Provide the (X, Y) coordinate of the cell's center where the given text is located.  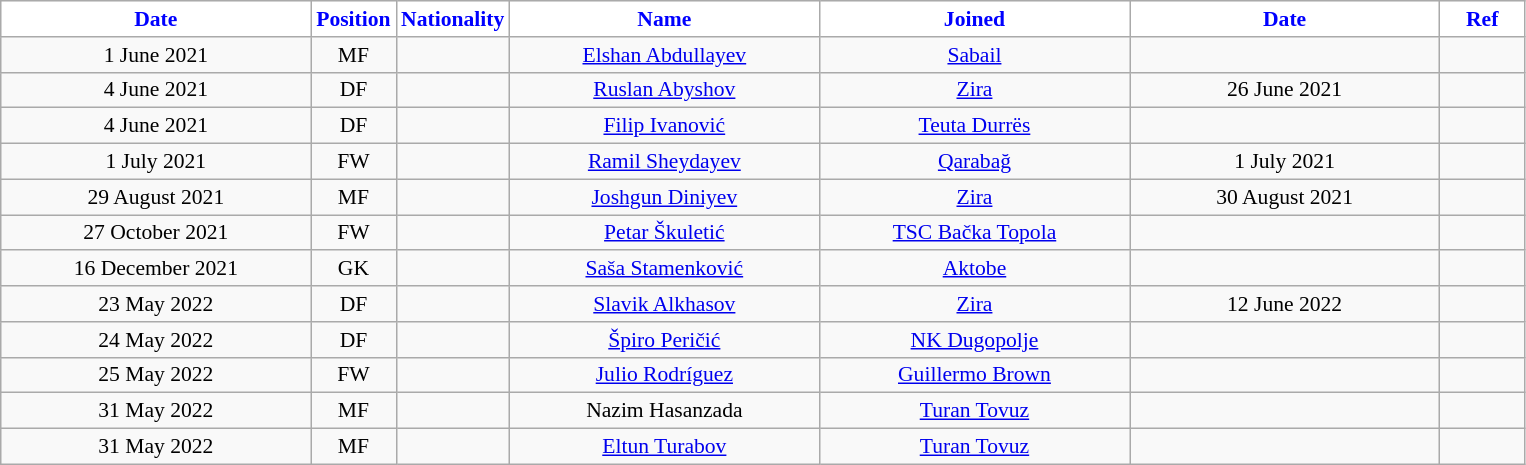
Joshgun Diniyev (664, 197)
30 August 2021 (1285, 197)
26 June 2021 (1285, 90)
Ramil Sheydayev (664, 162)
NK Dugopolje (974, 340)
24 May 2022 (156, 340)
Position (354, 19)
GK (354, 269)
Sabail (974, 55)
Nationality (452, 19)
Ruslan Abyshov (664, 90)
Špiro Peričić (664, 340)
Nazim Hasanzada (664, 411)
Saša Stamenković (664, 269)
Filip Ivanović (664, 126)
Qarabağ (974, 162)
29 August 2021 (156, 197)
1 June 2021 (156, 55)
TSC Bačka Topola (974, 233)
Guillermo Brown (974, 375)
Petar Škuletić (664, 233)
Teuta Durrës (974, 126)
Joined (974, 19)
23 May 2022 (156, 304)
16 December 2021 (156, 269)
Slavik Alkhasov (664, 304)
25 May 2022 (156, 375)
Aktobe (974, 269)
27 October 2021 (156, 233)
Elshan Abdullayev (664, 55)
Ref (1482, 19)
Eltun Turabov (664, 447)
12 June 2022 (1285, 304)
Julio Rodríguez (664, 375)
Name (664, 19)
